Pinpoint the cell where the given text exists, returning its [X, Y] midpoint coordinate. 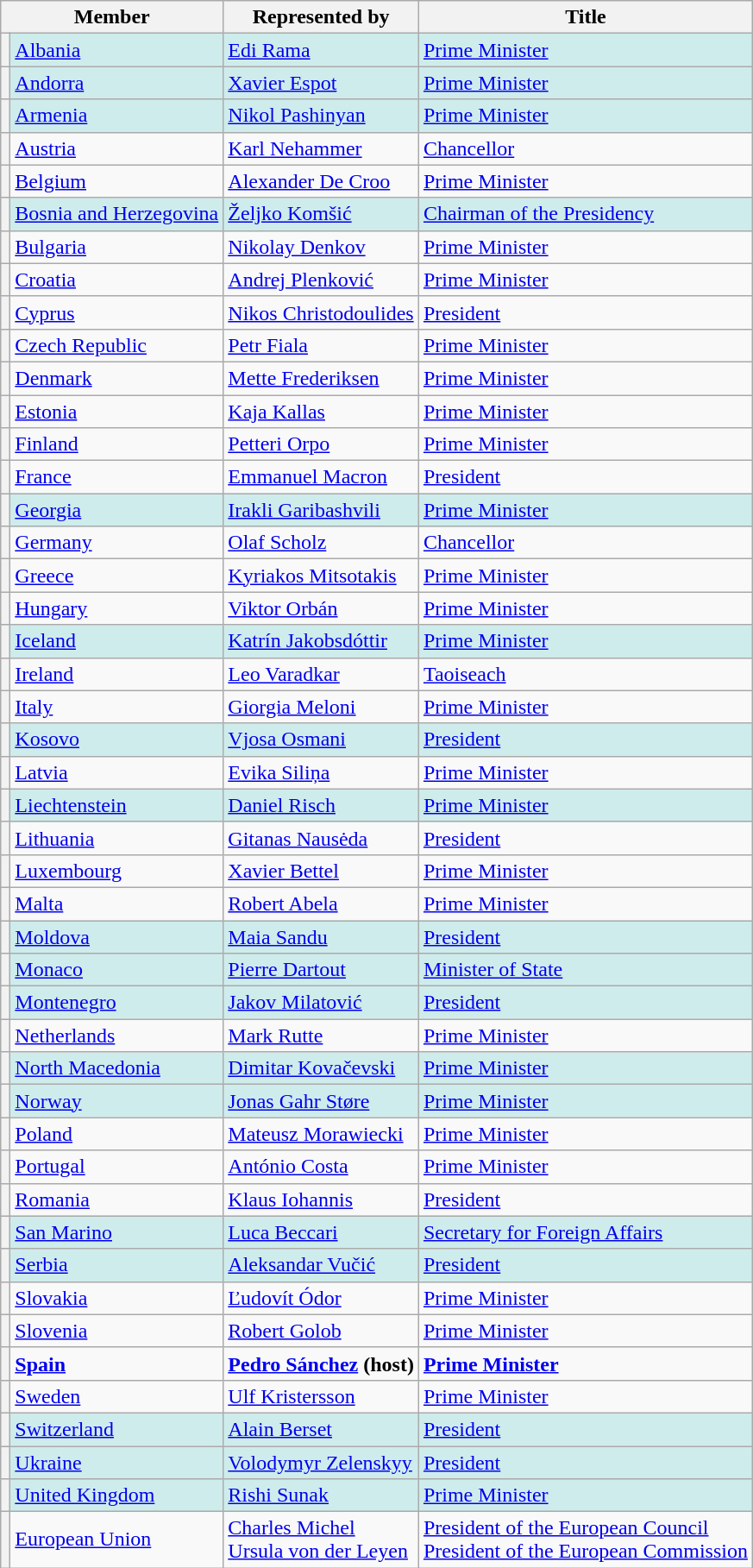
Jonas Gahr Støre [321, 1101]
United Kingdom [117, 1496]
Mark Rutte [321, 1036]
Romania [117, 1200]
Emmanuel Macron [321, 477]
Switzerland [117, 1429]
Kosovo [117, 740]
Hungary [117, 608]
Ireland [117, 674]
Czech Republic [117, 345]
Member [112, 17]
Volodymyr Zelenskyy [321, 1463]
Chairman of the Presidency [585, 214]
Ulf Kristersson [321, 1396]
Norway [117, 1101]
San Marino [117, 1232]
Robert Golob [321, 1331]
Lithuania [117, 838]
Latvia [117, 772]
Cyprus [117, 312]
Rishi Sunak [321, 1496]
Olaf Scholz [321, 543]
Luca Beccari [321, 1232]
President of the European CouncilPresident of the European Commission [585, 1540]
Ľudovít Ódor [321, 1298]
Portugal [117, 1167]
Italy [117, 707]
Jakov Milatović [321, 1003]
Karl Nehammer [321, 148]
Edi Rama [321, 50]
Estonia [117, 412]
Germany [117, 543]
Title [585, 17]
Albania [117, 50]
Pierre Dartout [321, 970]
Viktor Orbán [321, 608]
Charles MichelUrsula von der Leyen [321, 1540]
Evika Siliņa [321, 772]
Nikos Christodoulides [321, 312]
Sweden [117, 1396]
Taoiseach [585, 674]
Daniel Risch [321, 805]
Alain Berset [321, 1429]
Kyriakos Mitsotakis [321, 576]
Slovenia [117, 1331]
Željko Komšić [321, 214]
Bulgaria [117, 247]
Malta [117, 904]
Minister of State [585, 970]
Vjosa Osmani [321, 740]
Mateusz Morawiecki [321, 1134]
Moldova [117, 936]
Croatia [117, 280]
Secretary for Foreign Affairs [585, 1232]
Serbia [117, 1265]
Dimitar Kovačevski [321, 1068]
Montenegro [117, 1003]
Petr Fiala [321, 345]
Finland [117, 444]
Irakli Garibashvili [321, 510]
Petteri Orpo [321, 444]
Iceland [117, 641]
Leo Varadkar [321, 674]
Liechtenstein [117, 805]
Armenia [117, 116]
Nikolay Denkov [321, 247]
Klaus Iohannis [321, 1200]
Austria [117, 148]
Mette Frederiksen [321, 378]
Xavier Espot [321, 83]
Alexander De Croo [321, 181]
Aleksandar Vučić [321, 1265]
Denmark [117, 378]
Slovakia [117, 1298]
Belgium [117, 181]
Nikol Pashinyan [321, 116]
North Macedonia [117, 1068]
Netherlands [117, 1036]
Pedro Sánchez (host) [321, 1363]
France [117, 477]
European Union [117, 1540]
Poland [117, 1134]
Monaco [117, 970]
Andrej Plenković [321, 280]
Katrín Jakobsdóttir [321, 641]
Ukraine [117, 1463]
Luxembourg [117, 871]
Bosnia and Herzegovina [117, 214]
Kaja Kallas [321, 412]
Spain [117, 1363]
António Costa [321, 1167]
Giorgia Meloni [321, 707]
Robert Abela [321, 904]
Andorra [117, 83]
Georgia [117, 510]
Gitanas Nausėda [321, 838]
Xavier Bettel [321, 871]
Maia Sandu [321, 936]
Greece [117, 576]
Represented by [321, 17]
